Extract the (X, Y) coordinate from the center of the cell holding the provided text.  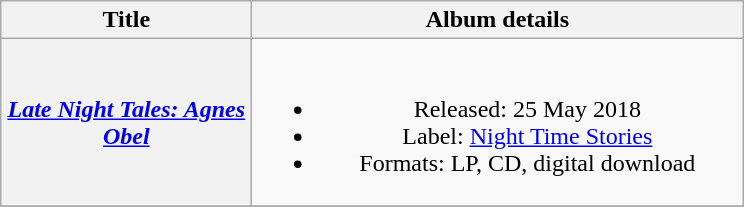
Title (126, 20)
Late Night Tales: Agnes Obel (126, 122)
Released: 25 May 2018Label: Night Time StoriesFormats: LP, CD, digital download (498, 122)
Album details (498, 20)
